Return the [x, y] coordinate for the center point of the cell that contains the specified text.  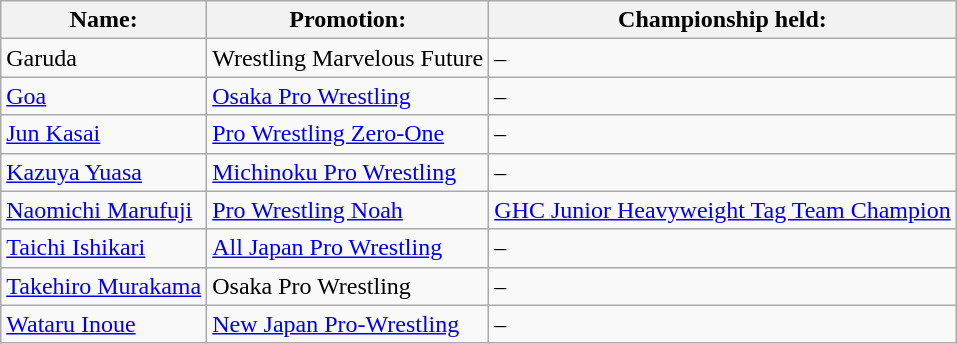
Taichi Ishikari [104, 248]
Pro Wrestling Zero-One [348, 134]
Takehiro Murakama [104, 286]
Jun Kasai [104, 134]
Wataru Inoue [104, 324]
Promotion: [348, 20]
All Japan Pro Wrestling [348, 248]
New Japan Pro-Wrestling [348, 324]
Garuda [104, 58]
Pro Wrestling Noah [348, 210]
Wrestling Marvelous Future [348, 58]
Championship held: [722, 20]
GHC Junior Heavyweight Tag Team Champion [722, 210]
Goa [104, 96]
Naomichi Marufuji [104, 210]
Michinoku Pro Wrestling [348, 172]
Name: [104, 20]
Kazuya Yuasa [104, 172]
